From the cell containing the given text, extract its center point as [x, y] coordinate. 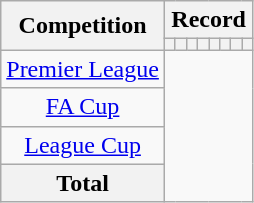
Premier League [83, 69]
Total [83, 183]
League Cup [83, 145]
Record [208, 20]
FA Cup [83, 107]
Competition [83, 26]
